Determine the [X, Y] coordinate at the center of the cell enclosing the given text.  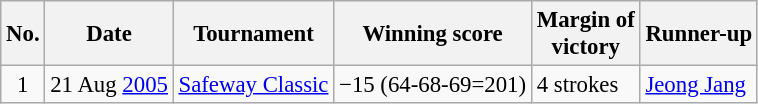
−15 (64-68-69=201) [433, 85]
4 strokes [586, 85]
Date [109, 34]
Winning score [433, 34]
Safeway Classic [254, 85]
Jeong Jang [698, 85]
Runner-up [698, 34]
1 [23, 85]
Margin ofvictory [586, 34]
Tournament [254, 34]
No. [23, 34]
21 Aug 2005 [109, 85]
